From the cell containing the given text, extract its center point as (x, y) coordinate. 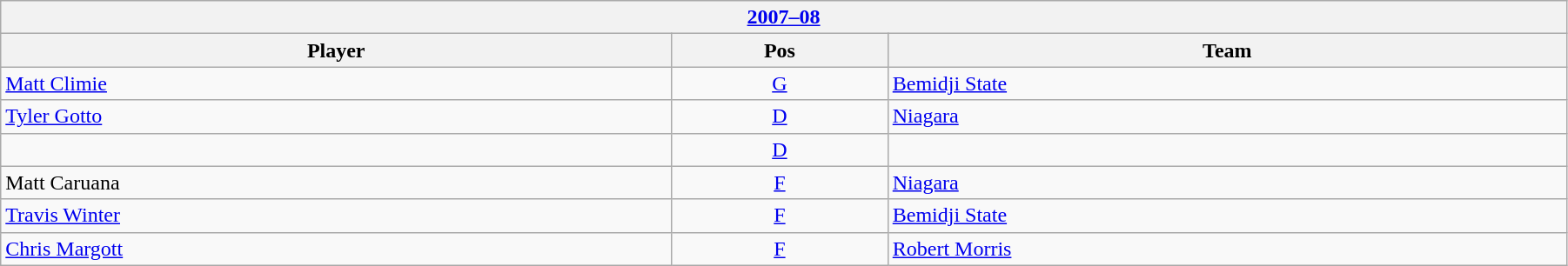
Player (336, 50)
G (780, 83)
Chris Margott (336, 249)
Matt Caruana (336, 183)
Matt Climie (336, 83)
Travis Winter (336, 216)
Robert Morris (1227, 249)
Pos (780, 50)
2007–08 (784, 17)
Team (1227, 50)
Tyler Gotto (336, 116)
